Detect which cell encompasses the target text, then output its [X, Y] center coordinate. 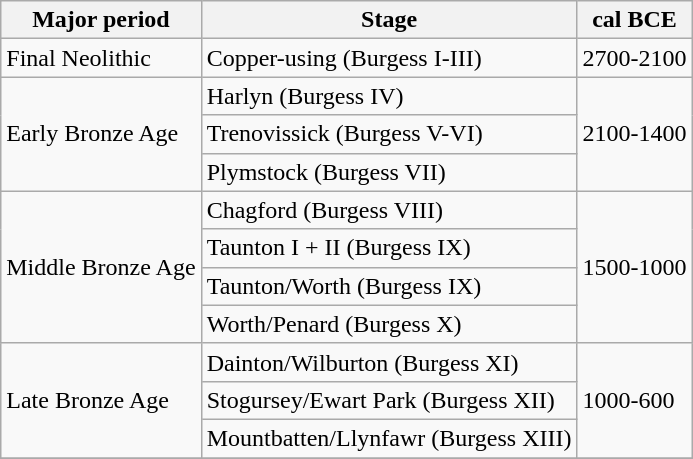
Dainton/Wilburton (Burgess XI) [389, 362]
1500-1000 [634, 267]
Chagford (Burgess VIII) [389, 210]
Late Bronze Age [101, 400]
2100-1400 [634, 134]
Copper-using (Burgess I-III) [389, 58]
1000-600 [634, 400]
Major period [101, 20]
Taunton/Worth (Burgess IX) [389, 286]
Stogursey/Ewart Park (Burgess XII) [389, 400]
Plymstock (Burgess VII) [389, 172]
Trenovissick (Burgess V-VI) [389, 134]
Stage [389, 20]
Taunton I + II (Burgess IX) [389, 248]
2700-2100 [634, 58]
cal BCE [634, 20]
Middle Bronze Age [101, 267]
Mountbatten/Llynfawr (Burgess XIII) [389, 438]
Harlyn (Burgess IV) [389, 96]
Final Neolithic [101, 58]
Early Bronze Age [101, 134]
Worth/Penard (Burgess X) [389, 324]
